Return (x, y) of the center of cell containing provided text 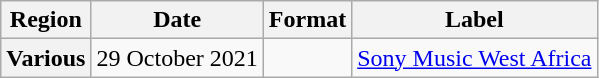
Date (177, 20)
Various (46, 58)
Format (307, 20)
Label (474, 20)
Region (46, 20)
29 October 2021 (177, 58)
Sony Music West Africa (474, 58)
